Search for the cell housing the specified text and yield its [x, y] center coordinate. 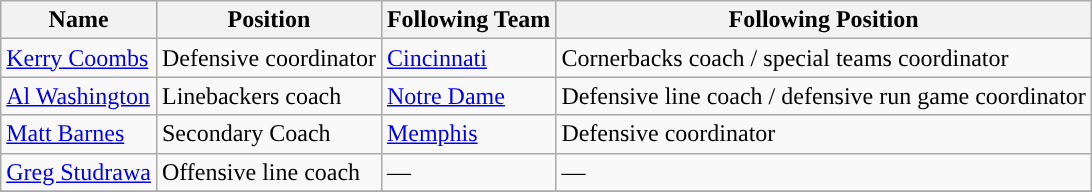
Secondary Coach [268, 134]
Kerry Coombs [79, 58]
Al Washington [79, 96]
Matt Barnes [79, 134]
Cincinnati [468, 58]
Position [268, 20]
Name [79, 20]
Greg Studrawa [79, 172]
Notre Dame [468, 96]
Defensive line coach / defensive run game coordinator [824, 96]
Memphis [468, 134]
Linebackers coach [268, 96]
Following Team [468, 20]
Following Position [824, 20]
Offensive line coach [268, 172]
Cornerbacks coach / special teams coordinator [824, 58]
